Return the (X, Y) coordinate for the center point of the cell that contains the specified text.  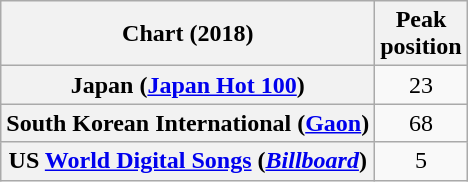
Japan (Japan Hot 100) (188, 85)
Peak position (421, 34)
US World Digital Songs (Billboard) (188, 161)
5 (421, 161)
68 (421, 123)
Chart (2018) (188, 34)
South Korean International (Gaon) (188, 123)
23 (421, 85)
